Output the (X, Y) coordinate of the center of the cell containing the given text.  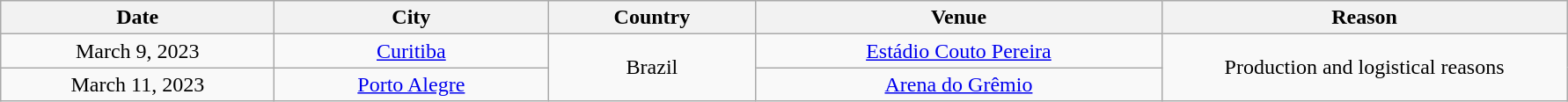
Brazil (652, 68)
Reason (1364, 18)
March 9, 2023 (137, 51)
Venue (959, 18)
March 11, 2023 (137, 84)
Arena do Grêmio (959, 84)
Country (652, 18)
Date (137, 18)
Curitiba (412, 51)
City (412, 18)
Estádio Couto Pereira (959, 51)
Production and logistical reasons (1364, 68)
Porto Alegre (412, 84)
